Provide the (x, y) coordinate of the cell's center where the given text is located.  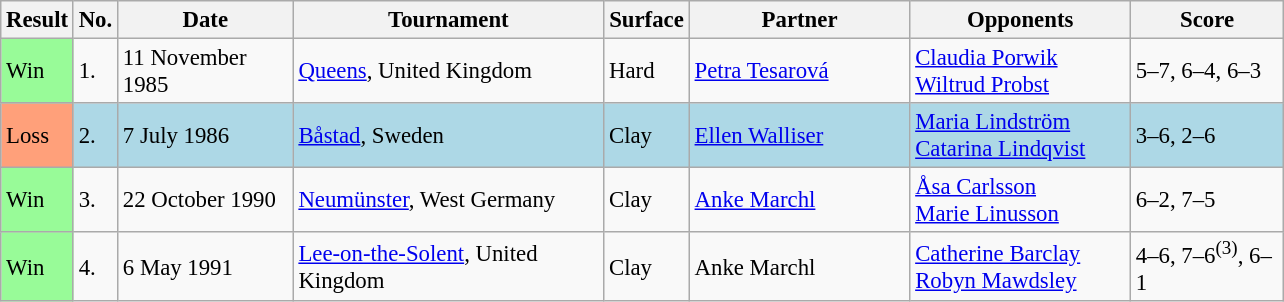
Date (205, 20)
2. (95, 136)
Åsa Carlsson Marie Linusson (1020, 200)
Catherine Barclay Robyn Mawdsley (1020, 266)
3–6, 2–6 (1206, 136)
No. (95, 20)
3. (95, 200)
Båstad, Sweden (448, 136)
7 July 1986 (205, 136)
Loss (38, 136)
4–6, 7–6(3), 6–1 (1206, 266)
22 October 1990 (205, 200)
Claudia Porwik Wiltrud Probst (1020, 72)
Hard (647, 72)
Maria Lindström Catarina Lindqvist (1020, 136)
Lee-on-the-Solent, United Kingdom (448, 266)
1. (95, 72)
Tournament (448, 20)
Petra Tesarová (800, 72)
6 May 1991 (205, 266)
Ellen Walliser (800, 136)
Score (1206, 20)
6–2, 7–5 (1206, 200)
Partner (800, 20)
4. (95, 266)
Result (38, 20)
Surface (647, 20)
Neumünster, West Germany (448, 200)
Queens, United Kingdom (448, 72)
5–7, 6–4, 6–3 (1206, 72)
Opponents (1020, 20)
11 November 1985 (205, 72)
